Provide the (x, y) coordinate of the cell's center where the given text is located.  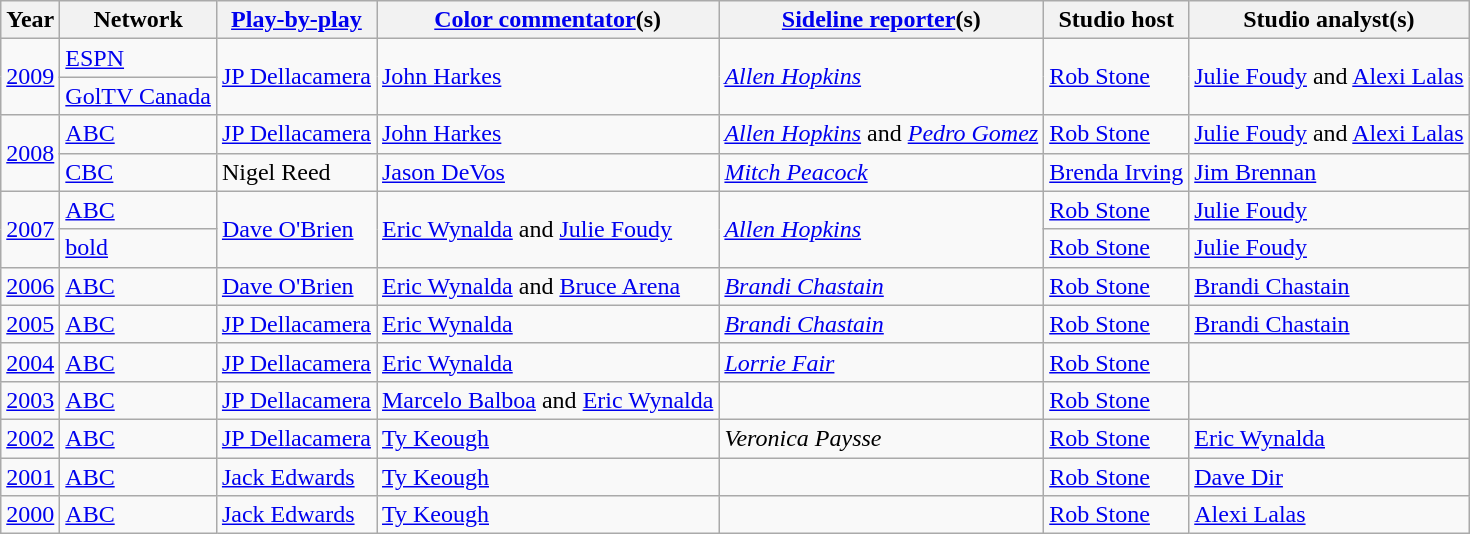
2003 (30, 400)
Nigel Reed (296, 172)
2000 (30, 515)
Play-by-play (296, 20)
Studio host (1116, 20)
Dave Dir (1329, 477)
2005 (30, 324)
CBC (138, 172)
Network (138, 20)
2006 (30, 286)
Allen Hopkins and Pedro Gomez (882, 134)
2007 (30, 229)
2002 (30, 438)
Jim Brennan (1329, 172)
Color commentator(s) (547, 20)
bold (138, 248)
Eric Wynalda and Julie Foudy (547, 229)
2001 (30, 477)
2009 (30, 77)
Brenda Irving (1116, 172)
Marcelo Balboa and Eric Wynalda (547, 400)
Sideline reporter(s) (882, 20)
Jason DeVos (547, 172)
Veronica Paysse (882, 438)
Mitch Peacock (882, 172)
2008 (30, 153)
Eric Wynalda and Bruce Arena (547, 286)
Studio analyst(s) (1329, 20)
Lorrie Fair (882, 362)
GolTV Canada (138, 96)
ESPN (138, 58)
2004 (30, 362)
Year (30, 20)
Alexi Lalas (1329, 515)
